Return the [x, y] coordinate for the center point of the cell that contains the specified text.  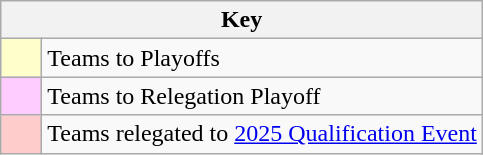
Teams to Relegation Playoff [262, 96]
Key [242, 20]
Teams to Playoffs [262, 58]
Teams relegated to 2025 Qualification Event [262, 134]
